Capture the cell that displays the provided text and extract its [x, y] central coordinate. 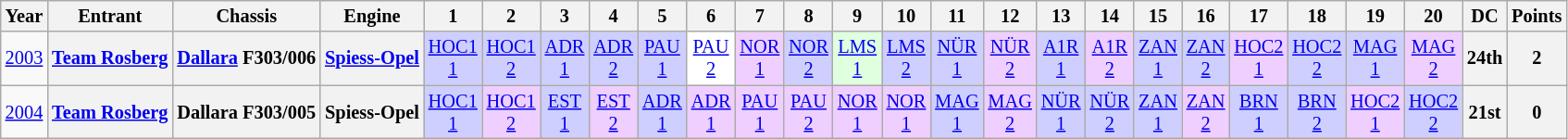
BRN1 [1259, 112]
Dallara F303/006 [246, 58]
LMS1 [857, 58]
18 [1316, 16]
15 [1158, 16]
Chassis [246, 16]
NOR2 [809, 58]
Points [1537, 16]
3 [565, 16]
9 [857, 16]
21st [1485, 112]
0 [1537, 112]
7 [759, 16]
19 [1375, 16]
DC [1485, 16]
12 [1011, 16]
6 [711, 16]
A1R1 [1061, 58]
2004 [24, 112]
LMS2 [907, 58]
20 [1433, 16]
Entrant [109, 16]
Year [24, 16]
13 [1061, 16]
14 [1111, 16]
1 [454, 16]
Dallara F303/005 [246, 112]
4 [613, 16]
16 [1206, 16]
EST2 [613, 112]
Engine [372, 16]
10 [907, 16]
A1R2 [1111, 58]
ADR2 [613, 58]
2003 [24, 58]
EST1 [565, 112]
5 [663, 16]
17 [1259, 16]
8 [809, 16]
BRN2 [1316, 112]
11 [957, 16]
24th [1485, 58]
